Output the [x, y] coordinate of the center of the cell containing the given text.  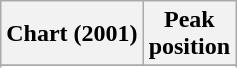
Peak position [189, 34]
Chart (2001) [72, 34]
